Return (x, y) of the center of cell containing provided text 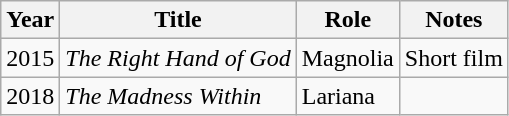
The Right Hand of God (178, 58)
2018 (30, 96)
Title (178, 20)
The Madness Within (178, 96)
Short film (454, 58)
Notes (454, 20)
2015 (30, 58)
Year (30, 20)
Magnolia (348, 58)
Lariana (348, 96)
Role (348, 20)
